Return (x, y) of the center of cell containing provided text 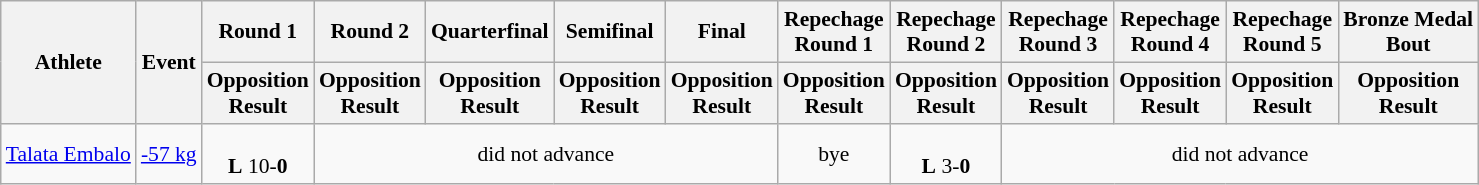
Round 2 (370, 32)
L 3-0 (946, 154)
Talata Embalo (68, 154)
L 10-0 (258, 154)
Event (169, 62)
RepechageRound 4 (1170, 32)
-57 kg (169, 154)
Final (722, 32)
RepechageRound 2 (946, 32)
RepechageRound 1 (834, 32)
Quarterfinal (490, 32)
Athlete (68, 62)
RepechageRound 5 (1282, 32)
Semifinal (610, 32)
bye (834, 154)
Bronze MedalBout (1408, 32)
RepechageRound 3 (1058, 32)
Round 1 (258, 32)
